Extract the [x, y] coordinate from the center of the cell holding the provided text.  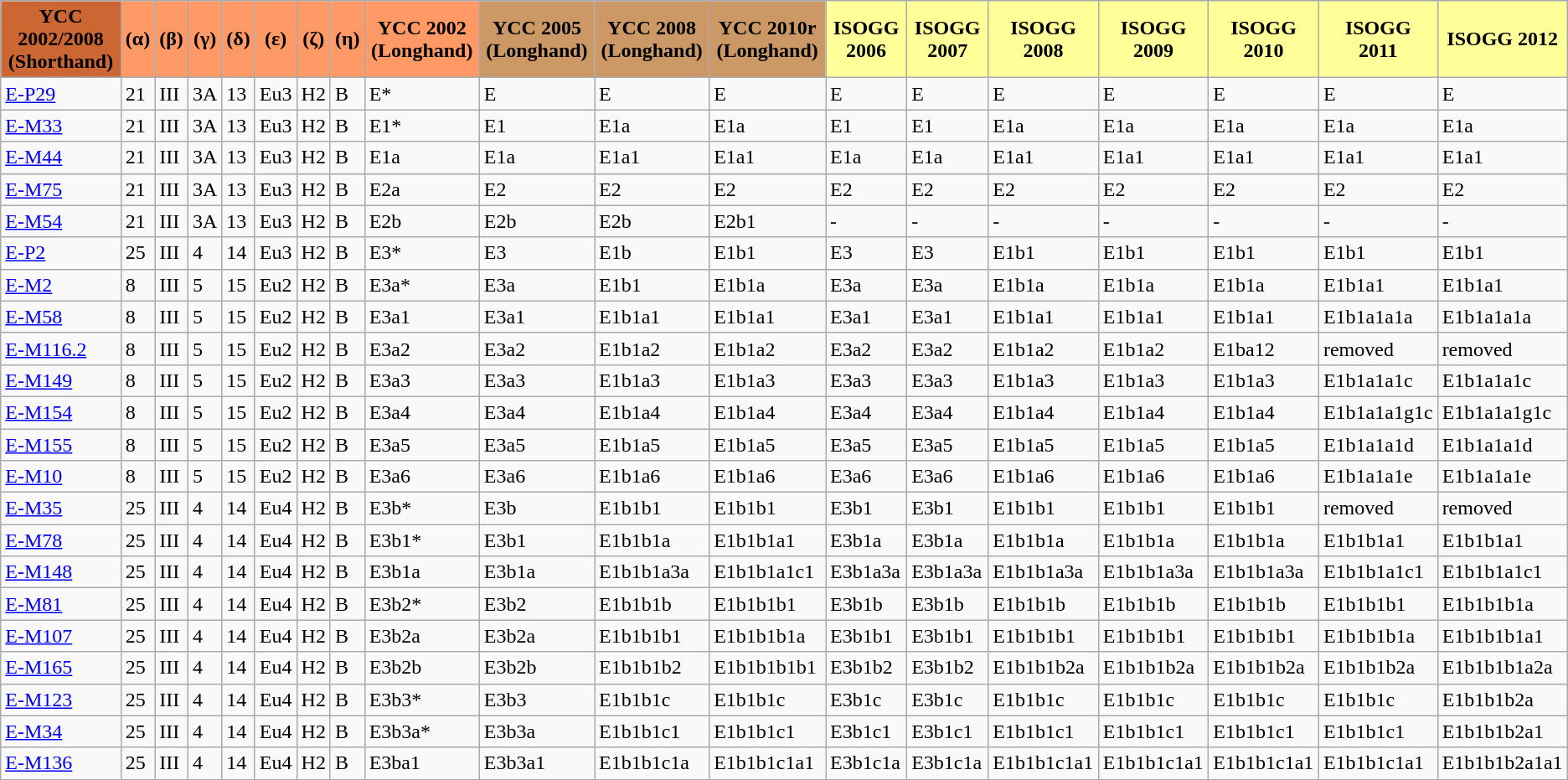
E2a [422, 189]
E-M2 [60, 285]
ISOGG 2009 [1153, 39]
E-M33 [60, 126]
E-P29 [60, 94]
E1b1b1b2a1a1 [1503, 763]
E2b1 [767, 221]
YCC 2008 (Longhand) [652, 39]
E1b1b1b2 [652, 668]
E3b2* [422, 604]
E3b2 [536, 604]
E3* [422, 253]
E-M10 [60, 477]
(α) [137, 39]
ISOGG 2007 [948, 39]
E-M54 [60, 221]
E3a* [422, 285]
E-M44 [60, 158]
E-M123 [60, 700]
ISOGG 2010 [1264, 39]
(ζ) [313, 39]
E-M116.2 [60, 349]
(γ) [204, 39]
E3b3 [536, 700]
E-M78 [60, 540]
E-M136 [60, 763]
YCC 2005 (Longhand) [536, 39]
YCC 2002 (Longhand) [422, 39]
E1b1b1c1a [652, 763]
(η) [347, 39]
E-M75 [60, 189]
E-M81 [60, 604]
E-M165 [60, 668]
E3b3* [422, 700]
E3ba1 [422, 763]
E1* [422, 126]
E-M149 [60, 380]
YCC 2010r (Longhand) [767, 39]
E1b1b1b1a2a [1503, 668]
(δ) [239, 39]
E-M107 [60, 636]
E3b3a [536, 731]
E-M34 [60, 731]
E3b3a* [422, 731]
E* [422, 94]
E-M148 [60, 572]
E1b1b1b1b1 [767, 668]
E-P2 [60, 253]
E-M155 [60, 445]
E3b1* [422, 540]
ISOGG 2011 [1378, 39]
E1ba12 [1264, 349]
E3b* [422, 509]
ISOGG 2006 [866, 39]
E1b1b1b2a1 [1503, 731]
E-M154 [60, 412]
E1b [652, 253]
ISOGG 2012 [1503, 39]
E-M58 [60, 317]
ISOGG 2008 [1044, 39]
E3b3a1 [536, 763]
(β) [172, 39]
YCC 2002/2008 (Shorthand) [60, 39]
E-M35 [60, 509]
E3b [536, 509]
(ε) [276, 39]
E1b1b1b1a1 [1503, 636]
